Search for the cell housing the specified text and yield its [X, Y] center coordinate. 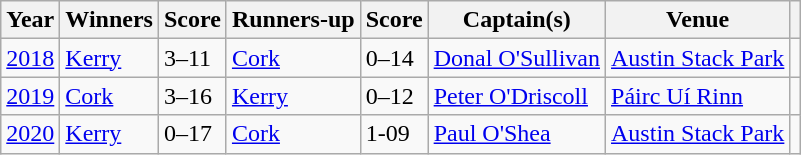
Páirc Uí Rinn [698, 96]
Peter O'Driscoll [516, 96]
Runners-up [293, 20]
3–11 [192, 58]
2019 [30, 96]
Winners [110, 20]
3–16 [192, 96]
0–14 [394, 58]
Donal O'Sullivan [516, 58]
2020 [30, 134]
Year [30, 20]
Captain(s) [516, 20]
Paul O'Shea [516, 134]
1-09 [394, 134]
0–17 [192, 134]
Venue [698, 20]
0–12 [394, 96]
2018 [30, 58]
